Extract the [x, y] coordinate from the center of the cell holding the provided text.  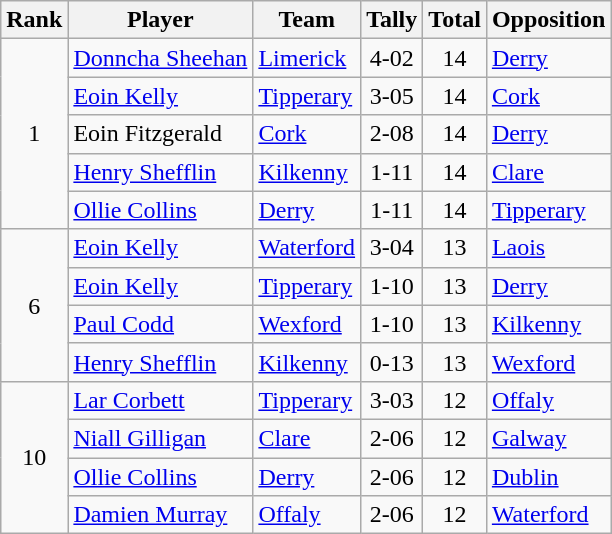
Team [307, 20]
0-13 [392, 362]
Opposition [548, 20]
6 [34, 305]
10 [34, 457]
2-08 [392, 134]
3-05 [392, 96]
Donncha Sheehan [160, 58]
Lar Corbett [160, 400]
Niall Gilligan [160, 438]
3-03 [392, 400]
Tally [392, 20]
Damien Murray [160, 515]
Limerick [307, 58]
Total [455, 20]
Dublin [548, 477]
1 [34, 134]
Laois [548, 248]
3-04 [392, 248]
Rank [34, 20]
Galway [548, 438]
4-02 [392, 58]
Player [160, 20]
Paul Codd [160, 324]
Eoin Fitzgerald [160, 134]
